From the cell containing the given text, extract its center point as [x, y] coordinate. 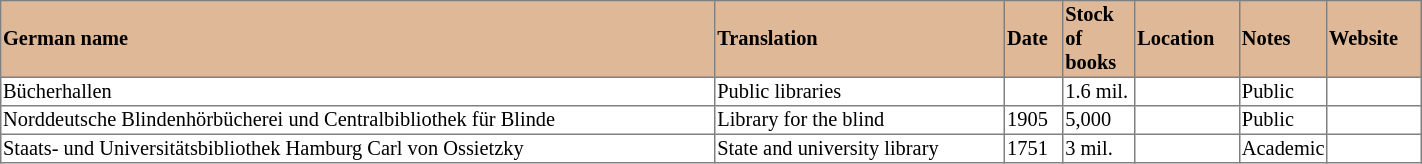
1905 [1034, 120]
Staats- und Universitätsbibliothek Hamburg Carl von Ossietzky [358, 148]
Library for the blind [860, 120]
Location [1188, 39]
Stock of books [1099, 39]
1751 [1034, 148]
Norddeutsche Blindenhörbücherei und Centralbibliothek für Blinde [358, 120]
Date [1034, 39]
Academic [1284, 148]
1.6 mil. [1099, 91]
Website [1374, 39]
German name [358, 39]
5,000 [1099, 120]
3 mil. [1099, 148]
Translation [860, 39]
Public libraries [860, 91]
Notes [1284, 39]
Bücherhallen [358, 91]
State and university library [860, 148]
